Return (x, y) of the center of cell containing provided text 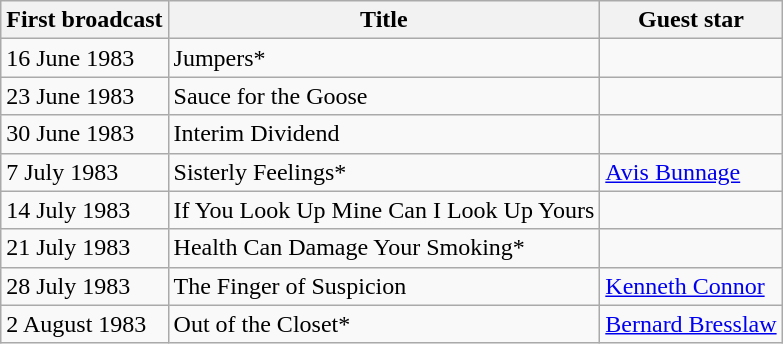
Interim Dividend (384, 134)
Bernard Bresslaw (691, 324)
2 August 1983 (84, 324)
Out of the Closet* (384, 324)
First broadcast (84, 20)
Guest star (691, 20)
Jumpers* (384, 58)
The Finger of Suspicion (384, 286)
Kenneth Connor (691, 286)
Health Can Damage Your Smoking* (384, 248)
If You Look Up Mine Can I Look Up Yours (384, 210)
7 July 1983 (84, 172)
Title (384, 20)
Sauce for the Goose (384, 96)
21 July 1983 (84, 248)
Sisterly Feelings* (384, 172)
16 June 1983 (84, 58)
30 June 1983 (84, 134)
28 July 1983 (84, 286)
14 July 1983 (84, 210)
23 June 1983 (84, 96)
Avis Bunnage (691, 172)
